Determine the (X, Y) coordinate at the center of the cell enclosing the given text.  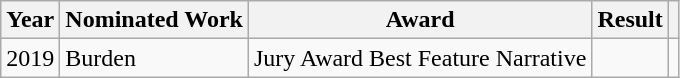
Jury Award Best Feature Narrative (420, 58)
2019 (30, 58)
Nominated Work (154, 20)
Award (420, 20)
Result (630, 20)
Burden (154, 58)
Year (30, 20)
